Identify which cell holds the provided text, then report its (x, y) central coordinate. 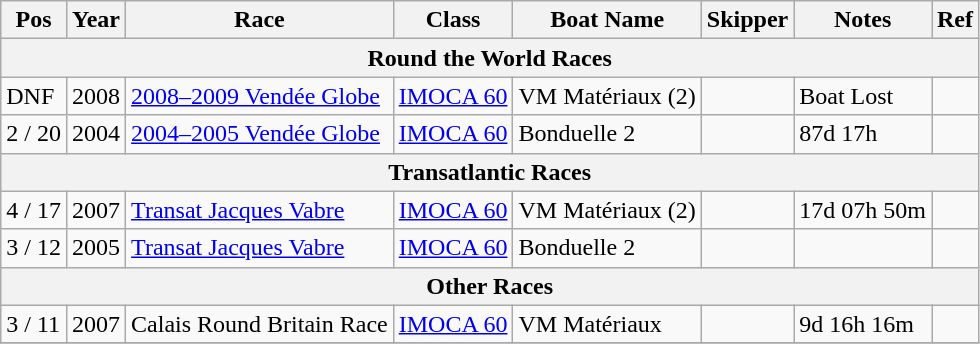
Calais Round Britain Race (260, 324)
VM Matériaux (607, 324)
2008–2009 Vendée Globe (260, 96)
Skipper (747, 20)
87d 17h (863, 134)
2008 (96, 96)
DNF (34, 96)
Year (96, 20)
3 / 12 (34, 248)
Transatlantic Races (490, 172)
Pos (34, 20)
Ref (956, 20)
Round the World Races (490, 58)
9d 16h 16m (863, 324)
Notes (863, 20)
Other Races (490, 286)
Boat Name (607, 20)
Boat Lost (863, 96)
17d 07h 50m (863, 210)
4 / 17 (34, 210)
Class (453, 20)
2 / 20 (34, 134)
3 / 11 (34, 324)
2004–2005 Vendée Globe (260, 134)
2005 (96, 248)
2004 (96, 134)
Race (260, 20)
